Locate the cell with the specified text and output its [x, y] center coordinate. 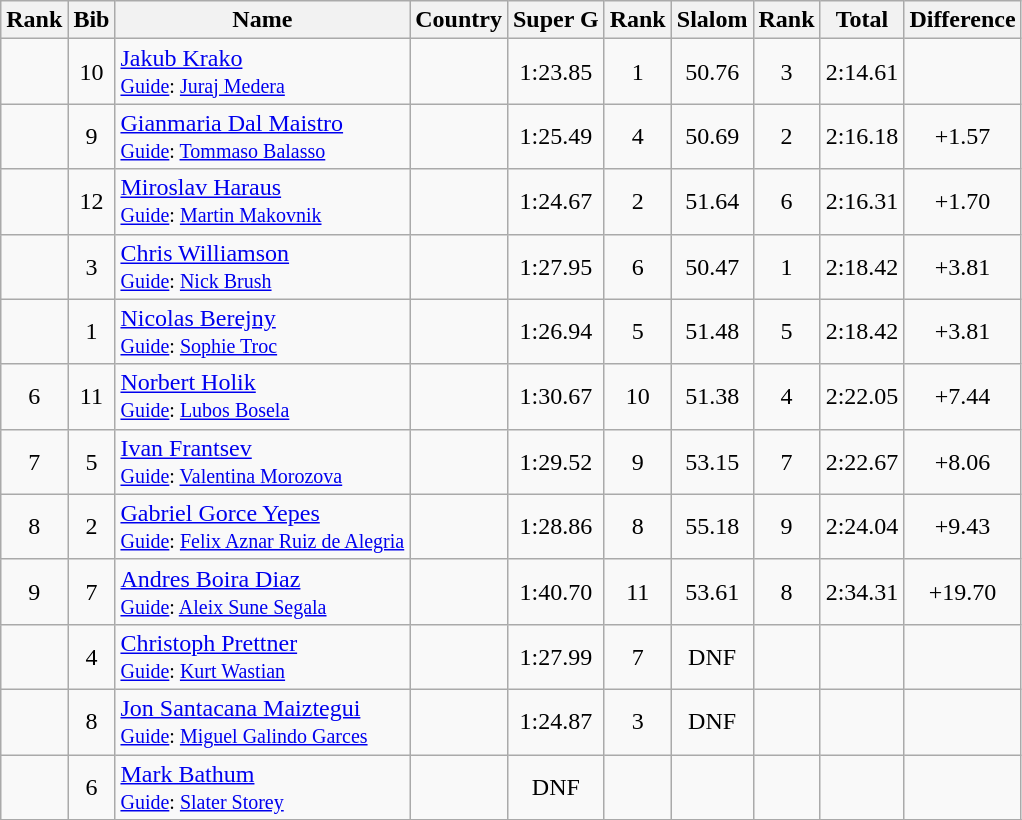
53.61 [712, 592]
1:27.95 [556, 266]
51.38 [712, 396]
50.76 [712, 72]
+19.70 [962, 592]
55.18 [712, 526]
1:25.49 [556, 136]
Gabriel Gorce YepesGuide: Felix Aznar Ruiz de Alegria [262, 526]
1:27.99 [556, 656]
Name [262, 20]
2:22.67 [862, 462]
Ivan FrantsevGuide: Valentina Morozova [262, 462]
51.48 [712, 332]
Jon Santacana MaizteguiGuide: Miguel Galindo Garces [262, 722]
Mark BathumGuide: Slater Storey [262, 786]
51.64 [712, 202]
Slalom [712, 20]
Christoph PrettnerGuide: Kurt Wastian [262, 656]
+8.06 [962, 462]
Difference [962, 20]
Jakub KrakoGuide: Juraj Medera [262, 72]
Norbert HolikGuide: Lubos Bosela [262, 396]
50.47 [712, 266]
1:24.67 [556, 202]
2:14.61 [862, 72]
50.69 [712, 136]
1:24.87 [556, 722]
2:16.18 [862, 136]
+9.43 [962, 526]
2:16.31 [862, 202]
+1.57 [962, 136]
Bib [92, 20]
53.15 [712, 462]
2:34.31 [862, 592]
Gianmaria Dal MaistroGuide: Tommaso Balasso [262, 136]
+1.70 [962, 202]
1:40.70 [556, 592]
1:28.86 [556, 526]
12 [92, 202]
Andres Boira DiazGuide: Aleix Sune Segala [262, 592]
Miroslav HarausGuide: Martin Makovnik [262, 202]
1:23.85 [556, 72]
Country [459, 20]
Nicolas BerejnyGuide: Sophie Troc [262, 332]
Super G [556, 20]
1:26.94 [556, 332]
2:24.04 [862, 526]
Total [862, 20]
1:30.67 [556, 396]
1:29.52 [556, 462]
Chris WilliamsonGuide: Nick Brush [262, 266]
2:22.05 [862, 396]
+7.44 [962, 396]
